Locate the cell with the specified text and output its (X, Y) center coordinate. 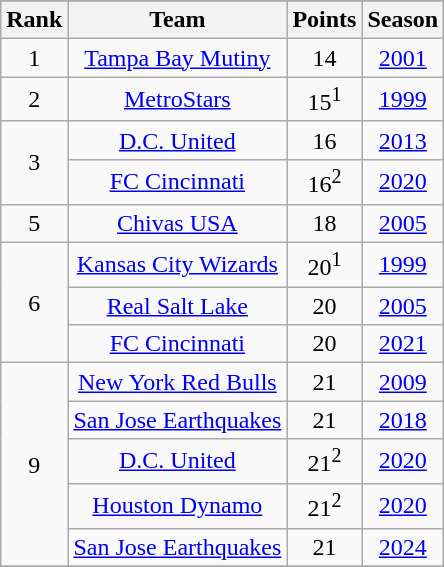
18 (324, 223)
16 (324, 140)
1 (34, 58)
Team (178, 20)
2024 (403, 547)
MetroStars (178, 100)
Season (403, 20)
151 (324, 100)
2 (34, 100)
3 (34, 162)
Real Salt Lake (178, 306)
9 (34, 464)
Rank (34, 20)
Points (324, 20)
5 (34, 223)
2001 (403, 58)
6 (34, 302)
2018 (403, 420)
201 (324, 264)
New York Red Bulls (178, 382)
2021 (403, 344)
Tampa Bay Mutiny (178, 58)
Houston Dynamo (178, 506)
Chivas USA (178, 223)
162 (324, 182)
Kansas City Wizards (178, 264)
2013 (403, 140)
2009 (403, 382)
14 (324, 58)
